Find where the given text appears and provide that cell's center as (X, Y) coordinate. 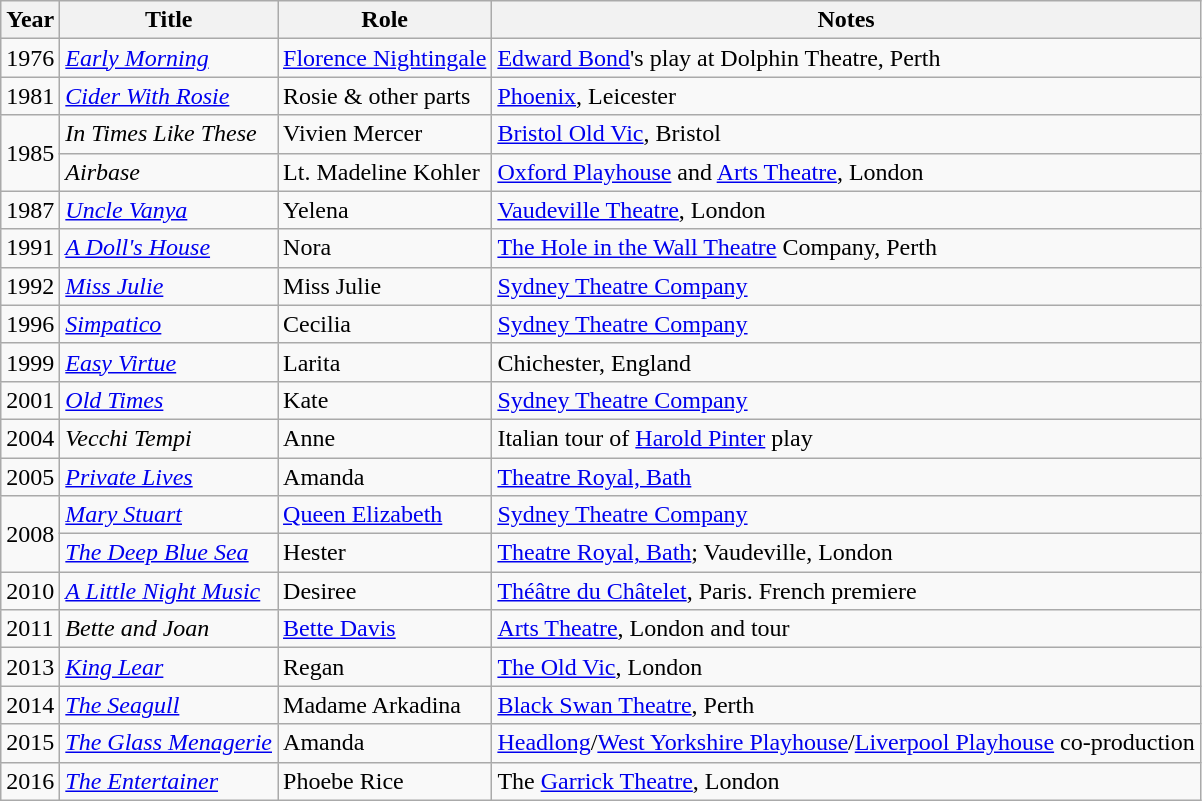
The Garrick Theatre, London (846, 781)
Bette Davis (385, 629)
Cider With Rosie (169, 96)
1991 (30, 248)
1981 (30, 96)
Early Morning (169, 58)
Hester (385, 553)
Vaudeville Theatre, London (846, 210)
Role (385, 20)
1992 (30, 286)
In Times Like These (169, 134)
Bristol Old Vic, Bristol (846, 134)
1996 (30, 324)
Notes (846, 20)
Larita (385, 362)
2008 (30, 534)
Chichester, England (846, 362)
Title (169, 20)
Theatre Royal, Bath; Vaudeville, London (846, 553)
Black Swan Theatre, Perth (846, 705)
1985 (30, 153)
Edward Bond's play at Dolphin Theatre, Perth (846, 58)
Theatre Royal, Bath (846, 477)
Headlong/West Yorkshire Playhouse/Liverpool Playhouse co-production (846, 743)
Vivien Mercer (385, 134)
1976 (30, 58)
Oxford Playhouse and Arts Theatre, London (846, 172)
Private Lives (169, 477)
2015 (30, 743)
Mary Stuart (169, 515)
Regan (385, 667)
The Glass Menagerie (169, 743)
Queen Elizabeth (385, 515)
Rosie & other parts (385, 96)
2013 (30, 667)
Florence Nightingale (385, 58)
A Doll's House (169, 248)
The Old Vic, London (846, 667)
Old Times (169, 400)
Lt. Madeline Kohler (385, 172)
2010 (30, 591)
Simpatico (169, 324)
Airbase (169, 172)
The Hole in the Wall Theatre Company, Perth (846, 248)
Italian tour of Harold Pinter play (846, 438)
A Little Night Music (169, 591)
Phoebe Rice (385, 781)
Vecchi Tempi (169, 438)
Cecilia (385, 324)
2016 (30, 781)
The Deep Blue Sea (169, 553)
Uncle Vanya (169, 210)
Théâtre du Châtelet, Paris. French premiere (846, 591)
Madame Arkadina (385, 705)
2014 (30, 705)
Nora (385, 248)
Bette and Joan (169, 629)
Phoenix, Leicester (846, 96)
Easy Virtue (169, 362)
The Seagull (169, 705)
Anne (385, 438)
2005 (30, 477)
Desiree (385, 591)
1987 (30, 210)
1999 (30, 362)
Kate (385, 400)
Yelena (385, 210)
Year (30, 20)
2011 (30, 629)
Arts Theatre, London and tour (846, 629)
King Lear (169, 667)
The Entertainer (169, 781)
2001 (30, 400)
2004 (30, 438)
